For the text-containing cell, return its midpoint in [x, y] coordinate format. 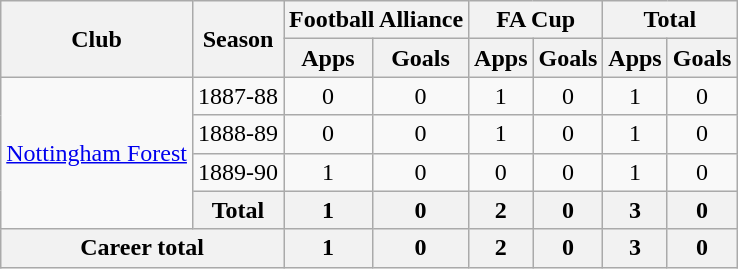
Club [97, 39]
1888-89 [238, 134]
Nottingham Forest [97, 153]
FA Cup [536, 20]
1889-90 [238, 172]
Season [238, 39]
Football Alliance [376, 20]
Career total [142, 248]
1887-88 [238, 96]
